Identify which cell holds the provided text, then report its (X, Y) central coordinate. 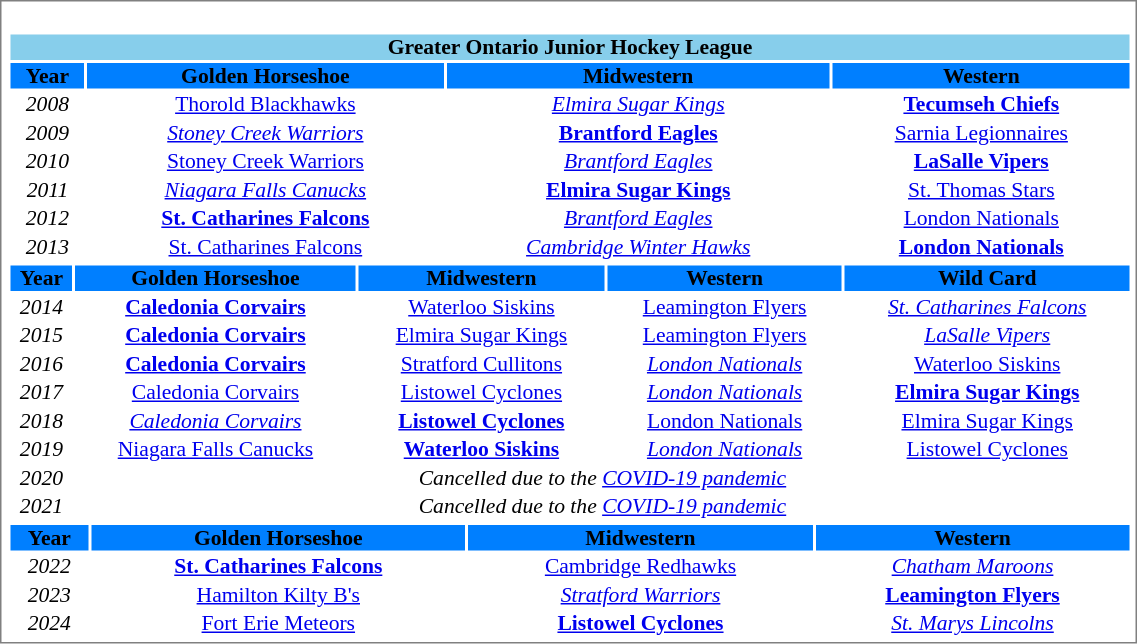
Wild Card (988, 279)
2024 (49, 623)
Greater Ontario Junior Hockey League (570, 47)
2016 (41, 364)
Cambridge Winter Hawks (638, 247)
2021 (41, 507)
St. Marys Lincolns (973, 623)
2018 (41, 421)
Stratford Cullitons (482, 364)
2015 (41, 335)
Cambridge Redhawks (640, 567)
2019 (41, 449)
2008 (47, 105)
2014 (41, 307)
Fort Erie Meteors (278, 623)
2009 (47, 133)
Tecumseh Chiefs (981, 105)
St. Thomas Stars (981, 190)
2011 (47, 190)
2020 (41, 478)
Stratford Warriors (640, 595)
2017 (41, 393)
Thorold Blackhawks (265, 105)
Chatham Maroons (973, 567)
2013 (47, 247)
2022 (49, 567)
Hamilton Kilty B's (278, 595)
2010 (47, 161)
Sarnia Legionnaires (981, 133)
2023 (49, 595)
2012 (47, 219)
